Locate the cell with the specified text and output its [x, y] center coordinate. 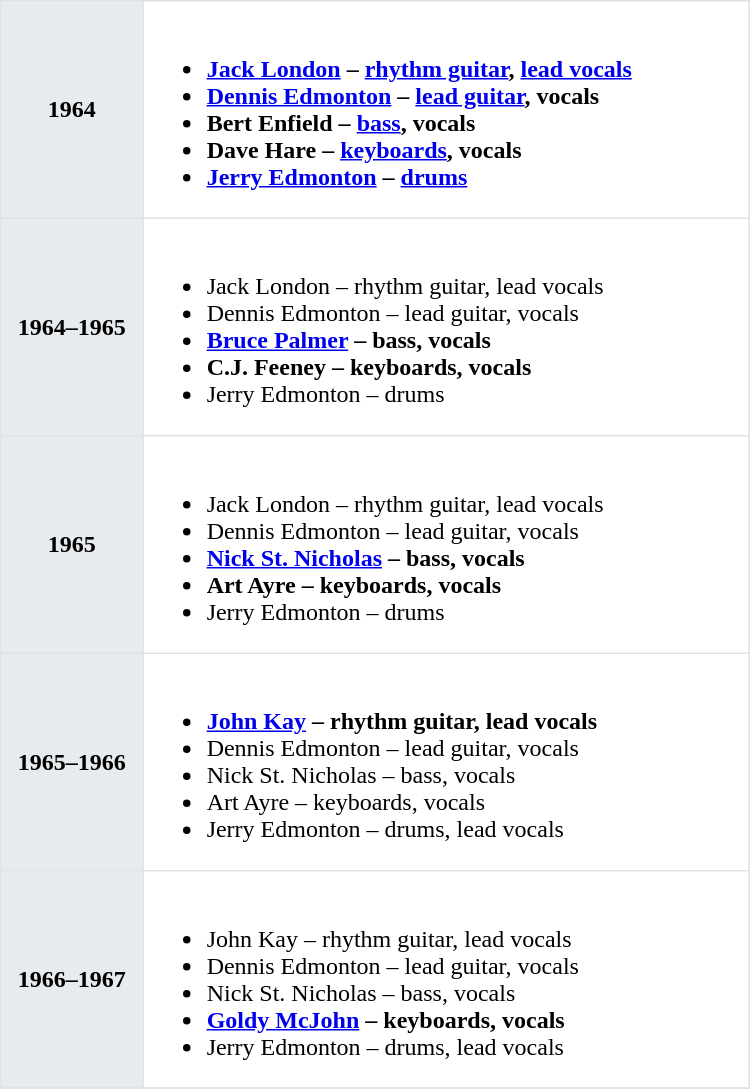
1964 [72, 110]
1965 [72, 545]
1965–1966 [72, 762]
1964–1965 [72, 327]
1966–1967 [72, 980]
